Determine the (X, Y) coordinate at the center of the cell enclosing the given text.  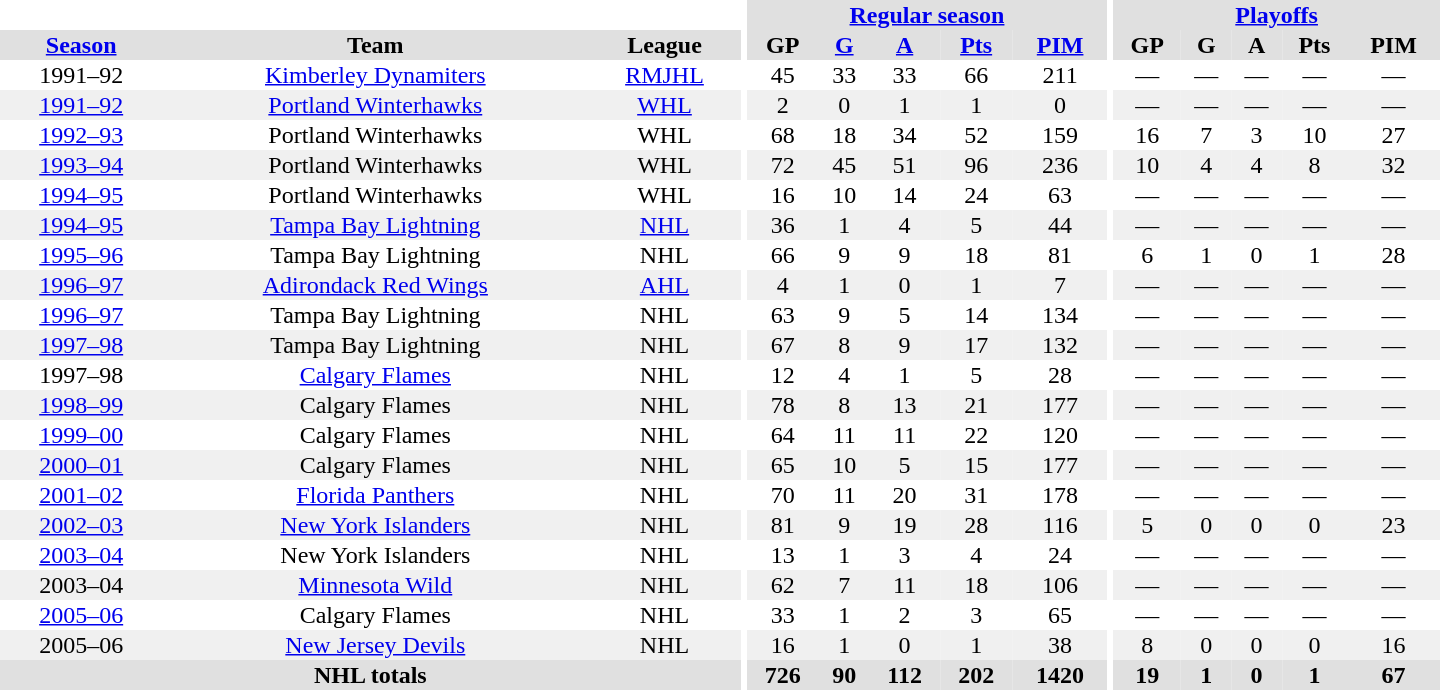
1992–93 (81, 135)
116 (1060, 525)
League (664, 45)
2002–03 (81, 525)
Minnesota Wild (375, 585)
Adirondack Red Wings (375, 285)
Playoffs (1276, 15)
32 (1394, 165)
6 (1147, 255)
23 (1394, 525)
17 (976, 345)
31 (976, 495)
Regular season (926, 15)
20 (904, 495)
726 (782, 675)
132 (1060, 345)
90 (844, 675)
134 (1060, 315)
Kimberley Dynamiters (375, 75)
236 (1060, 165)
62 (782, 585)
34 (904, 135)
RMJHL (664, 75)
New Jersey Devils (375, 645)
Team (375, 45)
2000–01 (81, 465)
1998–99 (81, 405)
70 (782, 495)
22 (976, 435)
112 (904, 675)
178 (1060, 495)
72 (782, 165)
1993–94 (81, 165)
36 (782, 225)
159 (1060, 135)
15 (976, 465)
1995–96 (81, 255)
Florida Panthers (375, 495)
NHL totals (370, 675)
51 (904, 165)
106 (1060, 585)
27 (1394, 135)
21 (976, 405)
AHL (664, 285)
64 (782, 435)
120 (1060, 435)
52 (976, 135)
211 (1060, 75)
12 (782, 375)
38 (1060, 645)
1420 (1060, 675)
68 (782, 135)
44 (1060, 225)
Season (81, 45)
78 (782, 405)
1999–00 (81, 435)
96 (976, 165)
202 (976, 675)
2001–02 (81, 495)
